Locate the cell with the specified text and output its [X, Y] center coordinate. 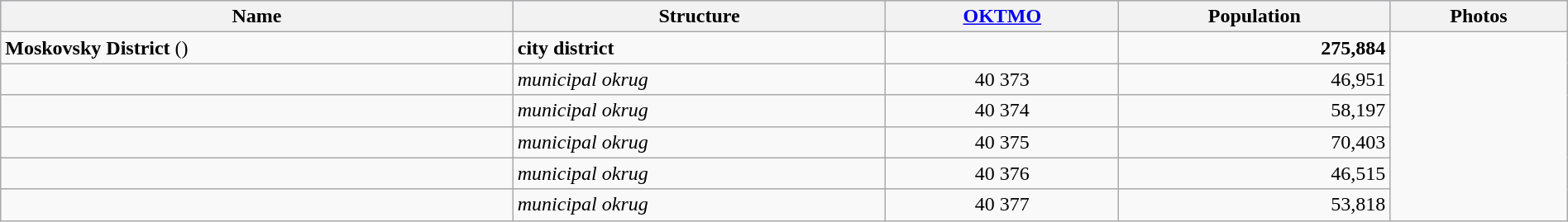
40 375 [1002, 142]
Structure [700, 17]
40 376 [1002, 173]
70,403 [1255, 142]
53,818 [1255, 205]
Name [256, 17]
OKTMO [1002, 17]
Moskovsky District () [256, 48]
46,951 [1255, 79]
46,515 [1255, 173]
40 374 [1002, 111]
40 373 [1002, 79]
Population [1255, 17]
Photos [1479, 17]
40 377 [1002, 205]
58,197 [1255, 111]
city district [700, 48]
275,884 [1255, 48]
